Locate the cell with the specified text and output its (x, y) center coordinate. 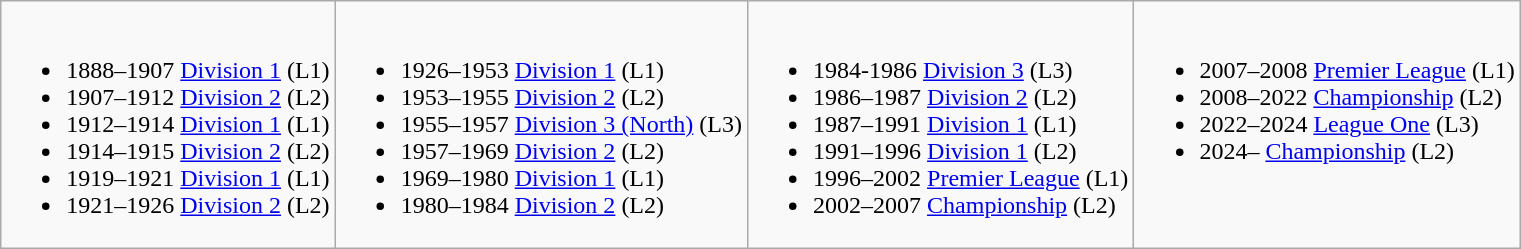
2007–2008 Premier League (L1)2008–2022 Championship (L2)2022–2024 League One (L3)2024– Championship (L2) (1327, 125)
